Search for the cell housing the specified text and yield its [x, y] center coordinate. 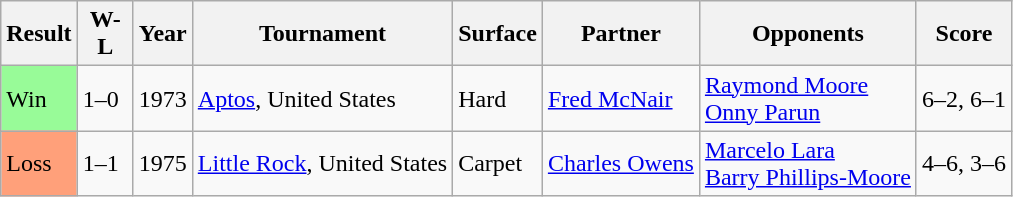
Fred McNair [620, 98]
Year [162, 34]
Surface [498, 34]
W-L [105, 34]
Win [39, 98]
Opponents [808, 34]
1–0 [105, 98]
Hard [498, 98]
Charles Owens [620, 164]
1–1 [105, 164]
Tournament [322, 34]
Score [964, 34]
Carpet [498, 164]
4–6, 3–6 [964, 164]
1975 [162, 164]
Little Rock, United States [322, 164]
Raymond Moore Onny Parun [808, 98]
Loss [39, 164]
Partner [620, 34]
Marcelo Lara Barry Phillips-Moore [808, 164]
1973 [162, 98]
Aptos, United States [322, 98]
Result [39, 34]
6–2, 6–1 [964, 98]
